Detect which cell encompasses the target text, then output its [X, Y] center coordinate. 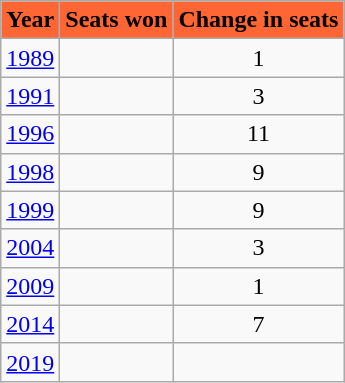
1996 [30, 134]
2014 [30, 324]
7 [258, 324]
2004 [30, 248]
1999 [30, 210]
Seats won [116, 20]
Change in seats [258, 20]
1998 [30, 172]
1989 [30, 58]
11 [258, 134]
1991 [30, 96]
Year [30, 20]
2019 [30, 362]
2009 [30, 286]
